Output the [X, Y] coordinate of the center of the cell containing the given text.  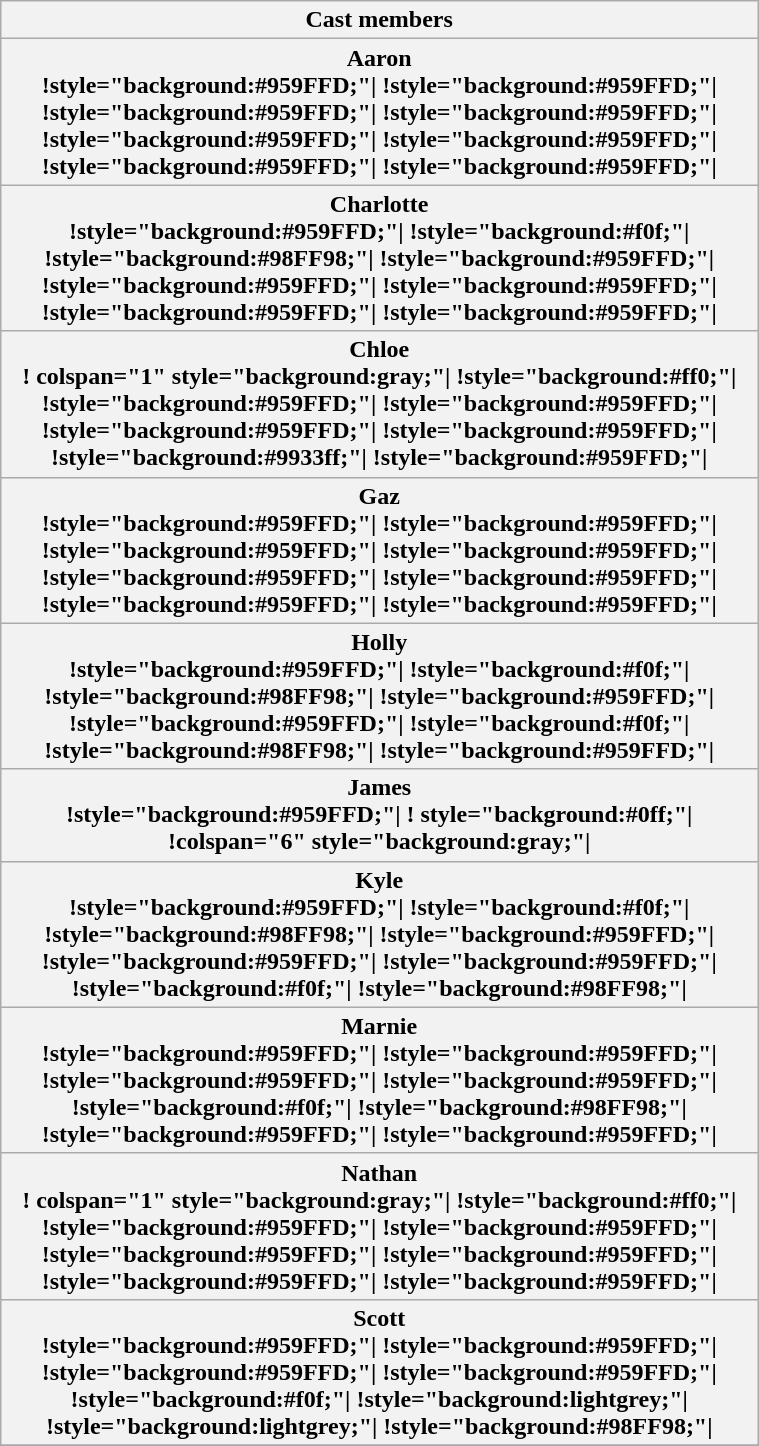
James!style="background:#959FFD;"| ! style="background:#0ff;"| !colspan="6" style="background:gray;"| [380, 815]
Cast members [380, 20]
